Return the (X, Y) coordinate for the center point of the cell that contains the specified text.  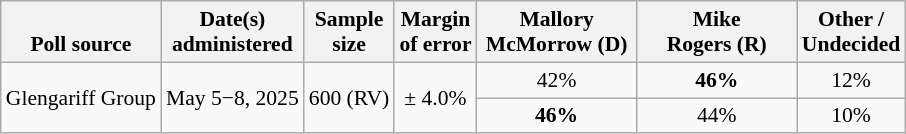
Marginof error (435, 32)
600 (RV) (350, 98)
44% (717, 116)
42% (557, 80)
MalloryMcMorrow (D) (557, 32)
Poll source (81, 32)
Glengariff Group (81, 98)
Samplesize (350, 32)
MikeRogers (R) (717, 32)
12% (851, 80)
± 4.0% (435, 98)
May 5−8, 2025 (232, 98)
Other /Undecided (851, 32)
Date(s)administered (232, 32)
10% (851, 116)
